Identify which cell holds the provided text, then report its (x, y) central coordinate. 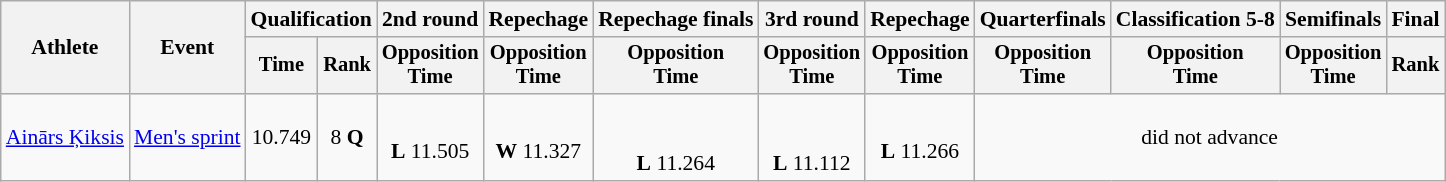
8 Q (347, 138)
Classification 5-8 (1196, 19)
Semifinals (1334, 19)
Event (188, 48)
2nd round (430, 19)
L 11.505 (430, 138)
Men's sprint (188, 138)
Qualification (312, 19)
L 11.264 (676, 138)
did not advance (1210, 138)
L 11.266 (920, 138)
Ainārs Ķiksis (65, 138)
Quarterfinals (1043, 19)
L 11.112 (812, 138)
Athlete (65, 48)
Repechage finals (676, 19)
Time (282, 66)
3rd round (812, 19)
Final (1415, 19)
10.749 (282, 138)
W 11.327 (538, 138)
